Determine the (x, y) coordinate at the center of the cell enclosing the given text.  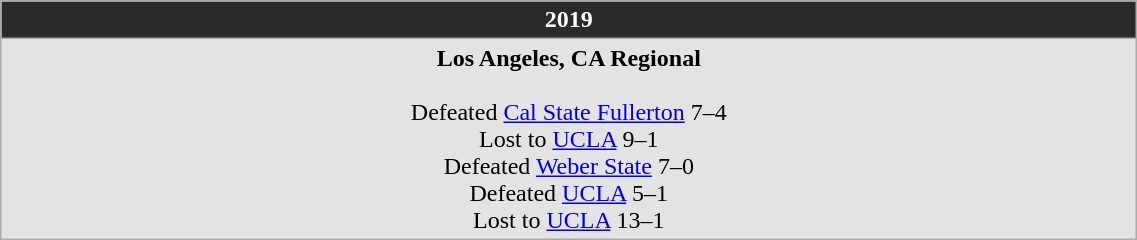
2019 (569, 20)
Los Angeles, CA RegionalDefeated Cal State Fullerton 7–4 Lost to UCLA 9–1 Defeated Weber State 7–0 Defeated UCLA 5–1 Lost to UCLA 13–1 (569, 139)
